Return (x, y) of the center of cell containing provided text 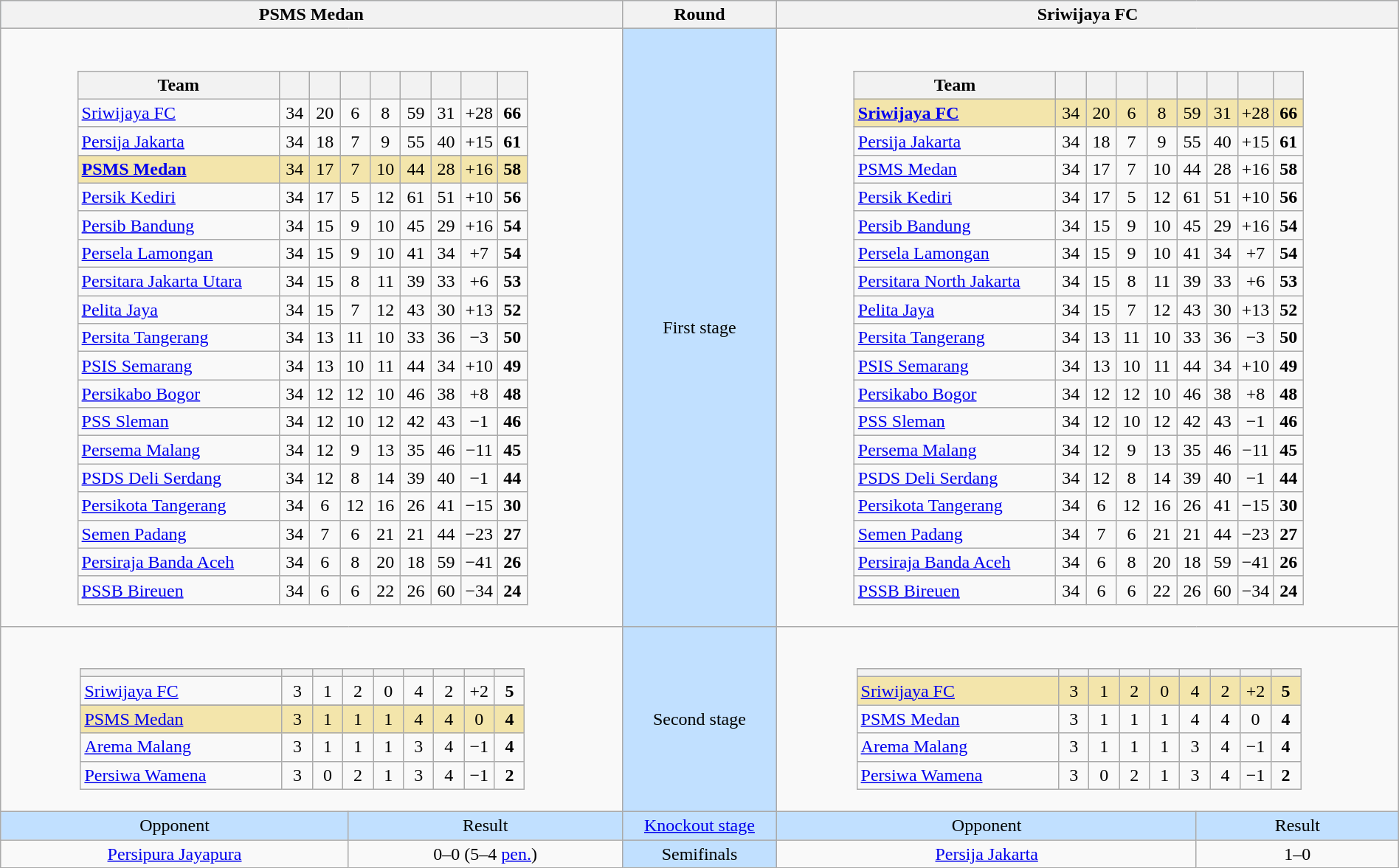
Persitara North Jakarta (955, 282)
First stage (699, 327)
Persitara Jakarta Utara (179, 282)
0–0 (5–4 pen.) (486, 853)
Second stage (699, 720)
Semifinals (699, 853)
Knockout stage (699, 825)
Persipura Jayapura (175, 853)
Round (699, 15)
1–0 (1297, 853)
